Determine the (x, y) coordinate at the center of the cell enclosing the given text.  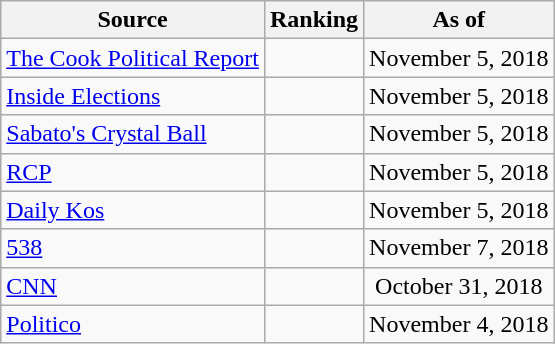
November 7, 2018 (459, 248)
Daily Kos (133, 210)
The Cook Political Report (133, 58)
RCP (133, 172)
Politico (133, 324)
CNN (133, 286)
October 31, 2018 (459, 286)
538 (133, 248)
As of (459, 20)
Ranking (314, 20)
November 4, 2018 (459, 324)
Inside Elections (133, 96)
Source (133, 20)
Sabato's Crystal Ball (133, 134)
